Return the [X, Y] coordinate for the center point of the cell that contains the specified text.  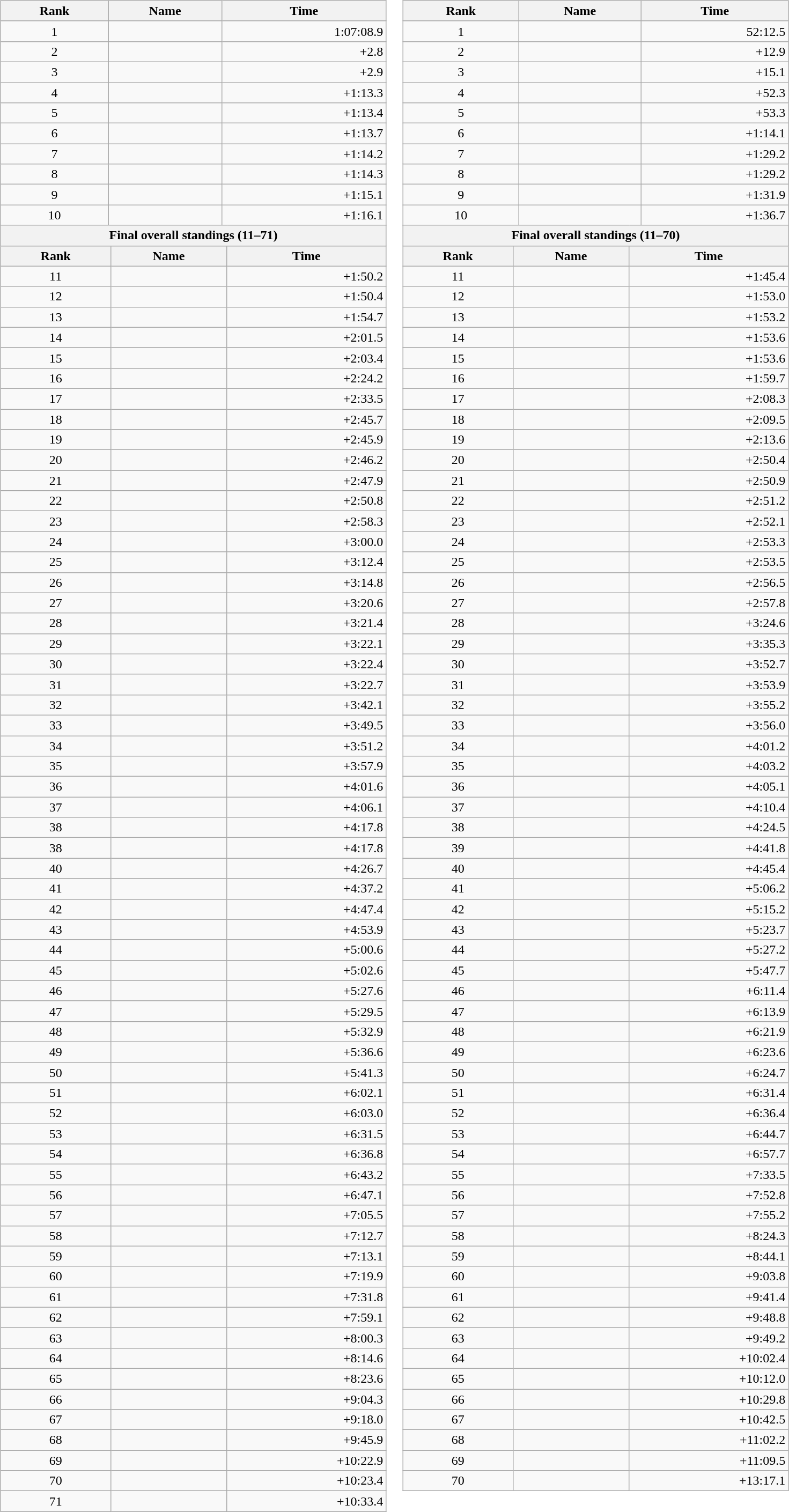
+3:00.0 [307, 542]
+10:22.9 [307, 1461]
+2:51.2 [709, 501]
+10:23.4 [307, 1481]
+4:03.2 [709, 766]
+12.9 [715, 51]
+4:24.5 [709, 828]
+2:45.7 [307, 419]
+53.3 [715, 113]
+6:47.1 [307, 1195]
+8:23.6 [307, 1378]
+5:00.6 [307, 950]
52:12.5 [715, 31]
+6:21.9 [709, 1031]
+6:11.4 [709, 991]
+2:52.1 [709, 521]
39 [458, 848]
+6:36.4 [709, 1113]
+2:56.5 [709, 582]
+5:02.6 [307, 970]
+1:14.2 [304, 154]
+10:02.4 [709, 1358]
+5:23.7 [709, 930]
+4:10.4 [709, 807]
+7:19.9 [307, 1277]
+4:47.4 [307, 909]
+4:01.6 [307, 787]
+3:35.3 [709, 644]
+2:46.2 [307, 460]
+5:32.9 [307, 1031]
+2.9 [304, 72]
+6:43.2 [307, 1175]
+7:31.8 [307, 1297]
+1:14.3 [304, 174]
+6:23.6 [709, 1052]
+8:24.3 [709, 1236]
+3:49.5 [307, 725]
+1:45.4 [709, 276]
+1:13.4 [304, 113]
+2:58.3 [307, 521]
+2:50.8 [307, 501]
+2:24.2 [307, 378]
+2:09.5 [709, 419]
+4:45.4 [709, 868]
+1:59.7 [709, 378]
+2:47.9 [307, 481]
+6:44.7 [709, 1134]
+6:31.5 [307, 1134]
+2:57.8 [709, 603]
+9:18.0 [307, 1420]
+5:36.6 [307, 1052]
+2.8 [304, 51]
+4:37.2 [307, 889]
+3:22.7 [307, 684]
+1:53.2 [709, 317]
+4:06.1 [307, 807]
+3:12.4 [307, 562]
+8:44.1 [709, 1256]
+9:03.8 [709, 1277]
1:07:08.9 [304, 31]
+6:02.1 [307, 1093]
+3:14.8 [307, 582]
+52.3 [715, 93]
+6:24.7 [709, 1072]
Final overall standings (11–70) [595, 235]
+1:15.1 [304, 195]
+3:22.4 [307, 664]
+7:52.8 [709, 1195]
+4:41.8 [709, 848]
+3:55.2 [709, 705]
+3:21.4 [307, 623]
+2:13.6 [709, 440]
+6:36.8 [307, 1154]
+9:48.8 [709, 1317]
+11:02.2 [709, 1440]
+3:20.6 [307, 603]
+6:31.4 [709, 1093]
+2:01.5 [307, 337]
+13:17.1 [709, 1481]
+2:08.3 [709, 399]
+3:57.9 [307, 766]
+1:54.7 [307, 317]
+4:53.9 [307, 930]
+7:13.1 [307, 1256]
+9:04.3 [307, 1399]
+2:50.4 [709, 460]
+3:24.6 [709, 623]
+10:33.4 [307, 1501]
+1:13.3 [304, 93]
+10:42.5 [709, 1420]
+1:16.1 [304, 215]
+15.1 [715, 72]
+1:50.2 [307, 276]
+9:41.4 [709, 1297]
+1:50.4 [307, 297]
+1:14.1 [715, 134]
+1:53.0 [709, 297]
+5:15.2 [709, 909]
+2:50.9 [709, 481]
+2:45.9 [307, 440]
+3:56.0 [709, 725]
+2:33.5 [307, 399]
+1:36.7 [715, 215]
+7:05.5 [307, 1215]
+10:12.0 [709, 1378]
Final overall standings (11–71) [193, 235]
+1:13.7 [304, 134]
+7:55.2 [709, 1215]
+5:27.6 [307, 991]
+5:27.2 [709, 950]
+3:22.1 [307, 644]
+3:51.2 [307, 746]
+5:06.2 [709, 889]
+2:53.5 [709, 562]
+8:00.3 [307, 1338]
+4:01.2 [709, 746]
+7:12.7 [307, 1236]
+1:31.9 [715, 195]
+11:09.5 [709, 1461]
+9:45.9 [307, 1440]
+10:29.8 [709, 1399]
+5:41.3 [307, 1072]
+5:29.5 [307, 1011]
+3:52.7 [709, 664]
+4:26.7 [307, 868]
+9:49.2 [709, 1338]
+6:03.0 [307, 1113]
+7:33.5 [709, 1175]
+2:03.4 [307, 358]
+8:14.6 [307, 1358]
+3:53.9 [709, 684]
71 [56, 1501]
+6:13.9 [709, 1011]
+5:47.7 [709, 970]
+3:42.1 [307, 705]
+2:53.3 [709, 542]
+6:57.7 [709, 1154]
+7:59.1 [307, 1317]
+4:05.1 [709, 787]
